Search for the cell housing the specified text and yield its (X, Y) center coordinate. 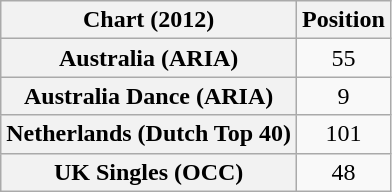
Chart (2012) (149, 20)
Netherlands (Dutch Top 40) (149, 134)
55 (344, 58)
9 (344, 96)
UK Singles (OCC) (149, 172)
48 (344, 172)
Australia (ARIA) (149, 58)
Position (344, 20)
101 (344, 134)
Australia Dance (ARIA) (149, 96)
